Return the (x, y) coordinate for the center point of the cell that contains the specified text.  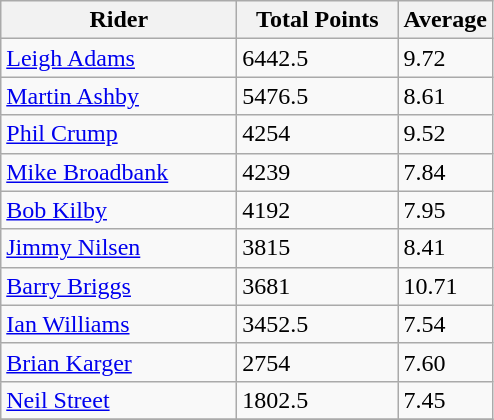
Brian Karger (119, 362)
Martin Ashby (119, 96)
4254 (318, 134)
Barry Briggs (119, 286)
Ian Williams (119, 324)
6442.5 (318, 58)
3452.5 (318, 324)
Phil Crump (119, 134)
Bob Kilby (119, 210)
4192 (318, 210)
9.72 (446, 58)
5476.5 (318, 96)
2754 (318, 362)
8.61 (446, 96)
Average (446, 20)
1802.5 (318, 400)
Total Points (318, 20)
7.54 (446, 324)
8.41 (446, 248)
Mike Broadbank (119, 172)
3681 (318, 286)
Leigh Adams (119, 58)
10.71 (446, 286)
7.60 (446, 362)
Rider (119, 20)
7.84 (446, 172)
7.45 (446, 400)
4239 (318, 172)
7.95 (446, 210)
3815 (318, 248)
Jimmy Nilsen (119, 248)
9.52 (446, 134)
Neil Street (119, 400)
